Pinpoint the cell where the given text exists, returning its (x, y) midpoint coordinate. 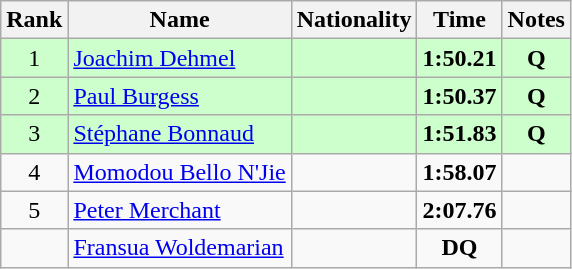
Notes (536, 20)
Nationality (354, 20)
3 (34, 134)
DQ (460, 248)
1:51.83 (460, 134)
1:50.21 (460, 58)
1:58.07 (460, 172)
1 (34, 58)
Name (180, 20)
2 (34, 96)
5 (34, 210)
Joachim Dehmel (180, 58)
Time (460, 20)
Rank (34, 20)
Stéphane Bonnaud (180, 134)
Momodou Bello N'Jie (180, 172)
Peter Merchant (180, 210)
1:50.37 (460, 96)
Fransua Woldemarian (180, 248)
2:07.76 (460, 210)
Paul Burgess (180, 96)
4 (34, 172)
